Provide the (X, Y) coordinate of the cell's center where the given text is located.  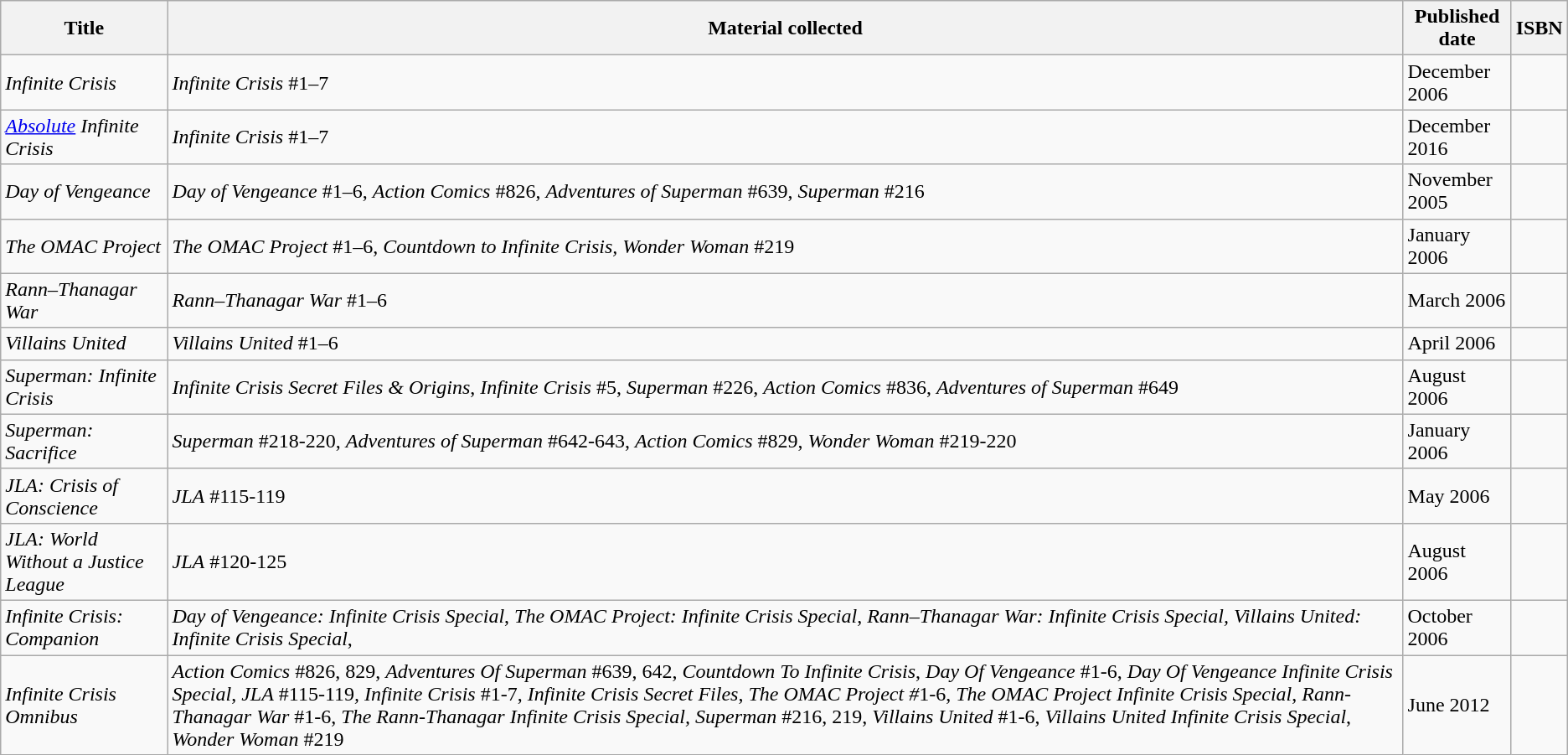
Published date (1457, 28)
Absolute Infinite Crisis (84, 137)
Title (84, 28)
December 2006 (1457, 82)
Villains United (84, 344)
Superman #218-220, Adventures of Superman #642-643, Action Comics #829, Wonder Woman #219-220 (786, 441)
ISBN (1540, 28)
Infinite Crisis (84, 82)
June 2012 (1457, 706)
April 2006 (1457, 344)
Villains United #1–6 (786, 344)
Day of Vengeance (84, 191)
Superman: Infinite Crisis (84, 387)
JLA #120-125 (786, 561)
May 2006 (1457, 496)
Rann–Thanagar War (84, 300)
JLA: World Without a Justice League (84, 561)
March 2006 (1457, 300)
Infinite Crisis Omnibus (84, 706)
Material collected (786, 28)
JLA: Crisis of Conscience (84, 496)
December 2016 (1457, 137)
Rann–Thanagar War #1–6 (786, 300)
November 2005 (1457, 191)
Infinite Crisis: Companion (84, 627)
Day of Vengeance #1–6, Action Comics #826, Adventures of Superman #639, Superman #216 (786, 191)
Infinite Crisis Secret Files & Origins, Infinite Crisis #5, Superman #226, Action Comics #836, Adventures of Superman #649 (786, 387)
The OMAC Project (84, 246)
Superman: Sacrifice (84, 441)
JLA #115-119 (786, 496)
The OMAC Project #1–6, Countdown to Infinite Crisis, Wonder Woman #219 (786, 246)
October 2006 (1457, 627)
